Return (X, Y) of the center of cell containing provided text 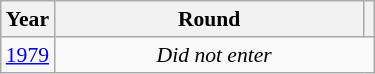
1979 (28, 55)
Did not enter (214, 55)
Year (28, 19)
Round (209, 19)
